Scan for the cell matching the given text and deliver its (X, Y) coordinate at center. 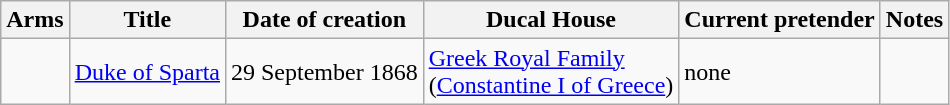
Notes (914, 20)
Arms (35, 20)
29 September 1868 (324, 72)
Greek Royal Family(Constantine I of Greece) (551, 72)
Current pretender (780, 20)
Title (147, 20)
Ducal House (551, 20)
none (780, 72)
Date of creation (324, 20)
Duke of Sparta (147, 72)
